Find where the given text appears and provide that cell's center as (X, Y) coordinate. 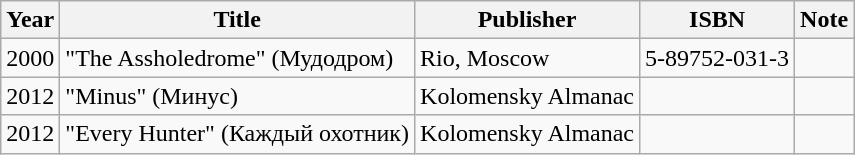
5-89752-031-3 (718, 58)
"The Assholedrome" (Мудодром) (238, 58)
Title (238, 20)
Publisher (528, 20)
2000 (30, 58)
Note (824, 20)
ISBN (718, 20)
"Every Hunter" (Каждый охотник) (238, 134)
Year (30, 20)
Rio, Moscow (528, 58)
"Minus" (Минус) (238, 96)
